Pinpoint the cell where the given text exists, returning its [x, y] midpoint coordinate. 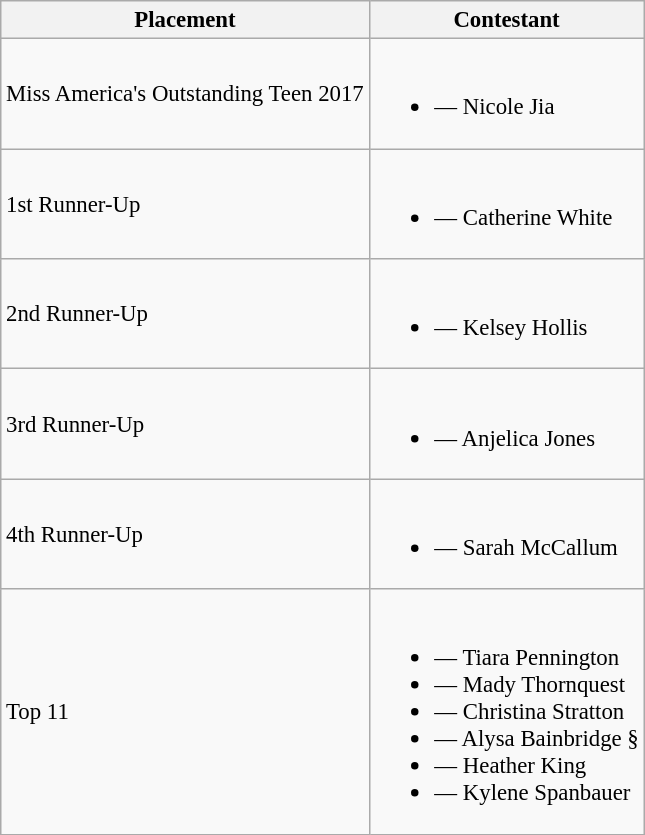
— Tiara Pennington — Mady Thornquest — Christina Stratton — Alysa Bainbridge § — Heather King — Kylene Spanbauer [506, 712]
1st Runner-Up [185, 204]
4th Runner-Up [185, 534]
Placement [185, 20]
Contestant [506, 20]
— Catherine White [506, 204]
— Anjelica Jones [506, 424]
Miss America's Outstanding Teen 2017 [185, 94]
— Sarah McCallum [506, 534]
— Kelsey Hollis [506, 314]
2nd Runner-Up [185, 314]
Top 11 [185, 712]
— Nicole Jia [506, 94]
3rd Runner-Up [185, 424]
